Determine the [x, y] coordinate at the center of the cell enclosing the given text.  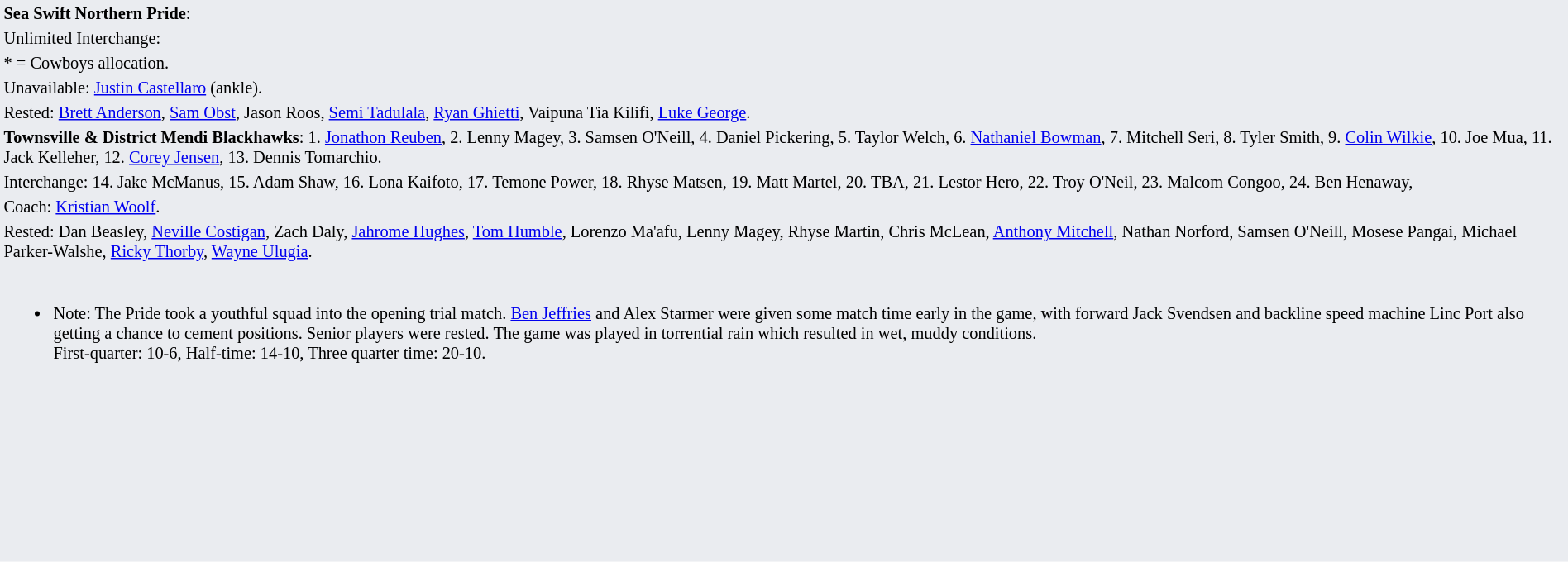
Rested: Brett Anderson, Sam Obst, Jason Roos, Semi Tadulala, Ryan Ghietti, Vaipuna Tia Kilifi, Luke George. [784, 112]
Unlimited Interchange: [784, 38]
Unavailable: Justin Castellaro (ankle). [784, 88]
Sea Swift Northern Pride: [784, 13]
Coach: Kristian Woolf. [784, 207]
* = Cowboys allocation. [784, 63]
